Pinpoint the cell where the given text exists, returning its [x, y] midpoint coordinate. 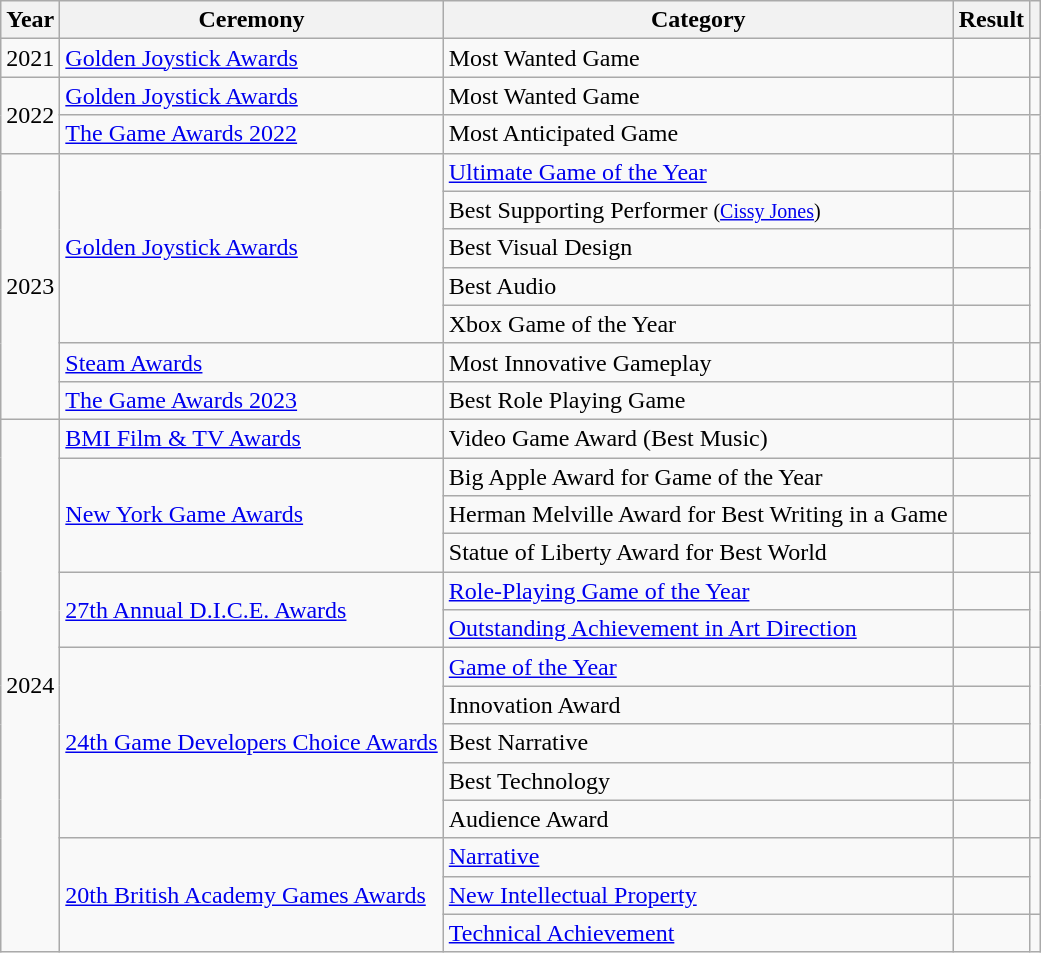
Best Supporting Performer (Cissy Jones) [698, 210]
Role-Playing Game of the Year [698, 591]
2024 [30, 686]
Best Technology [698, 781]
2021 [30, 58]
The Game Awards 2022 [252, 134]
Big Apple Award for Game of the Year [698, 477]
Best Role Playing Game [698, 400]
Result [991, 20]
2022 [30, 115]
24th Game Developers Choice Awards [252, 743]
27th Annual D.I.C.E. Awards [252, 610]
Xbox Game of the Year [698, 324]
Most Innovative Gameplay [698, 362]
Herman Melville Award for Best Writing in a Game [698, 515]
Ceremony [252, 20]
Steam Awards [252, 362]
Best Visual Design [698, 248]
Category [698, 20]
New York Game Awards [252, 515]
Year [30, 20]
Video Game Award (Best Music) [698, 438]
Technical Achievement [698, 933]
Best Narrative [698, 743]
Outstanding Achievement in Art Direction [698, 629]
20th British Academy Games Awards [252, 895]
Innovation Award [698, 705]
BMI Film & TV Awards [252, 438]
2023 [30, 286]
New Intellectual Property [698, 895]
Ultimate Game of the Year [698, 172]
The Game Awards 2023 [252, 400]
Statue of Liberty Award for Best World [698, 553]
Narrative [698, 857]
Game of the Year [698, 667]
Audience Award [698, 819]
Most Anticipated Game [698, 134]
Best Audio [698, 286]
